Pinpoint the cell where the given text exists, returning its (X, Y) midpoint coordinate. 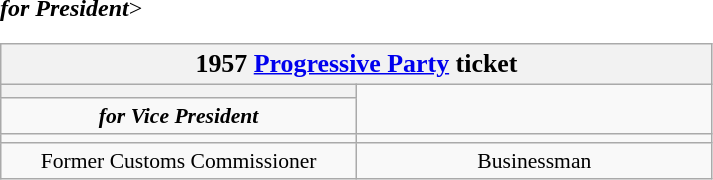
Former Customs Commissioner (179, 161)
for Vice President (179, 116)
1957 Progressive Party ticket (356, 64)
Businessman (534, 161)
